Capture the cell that displays the provided text and extract its [x, y] central coordinate. 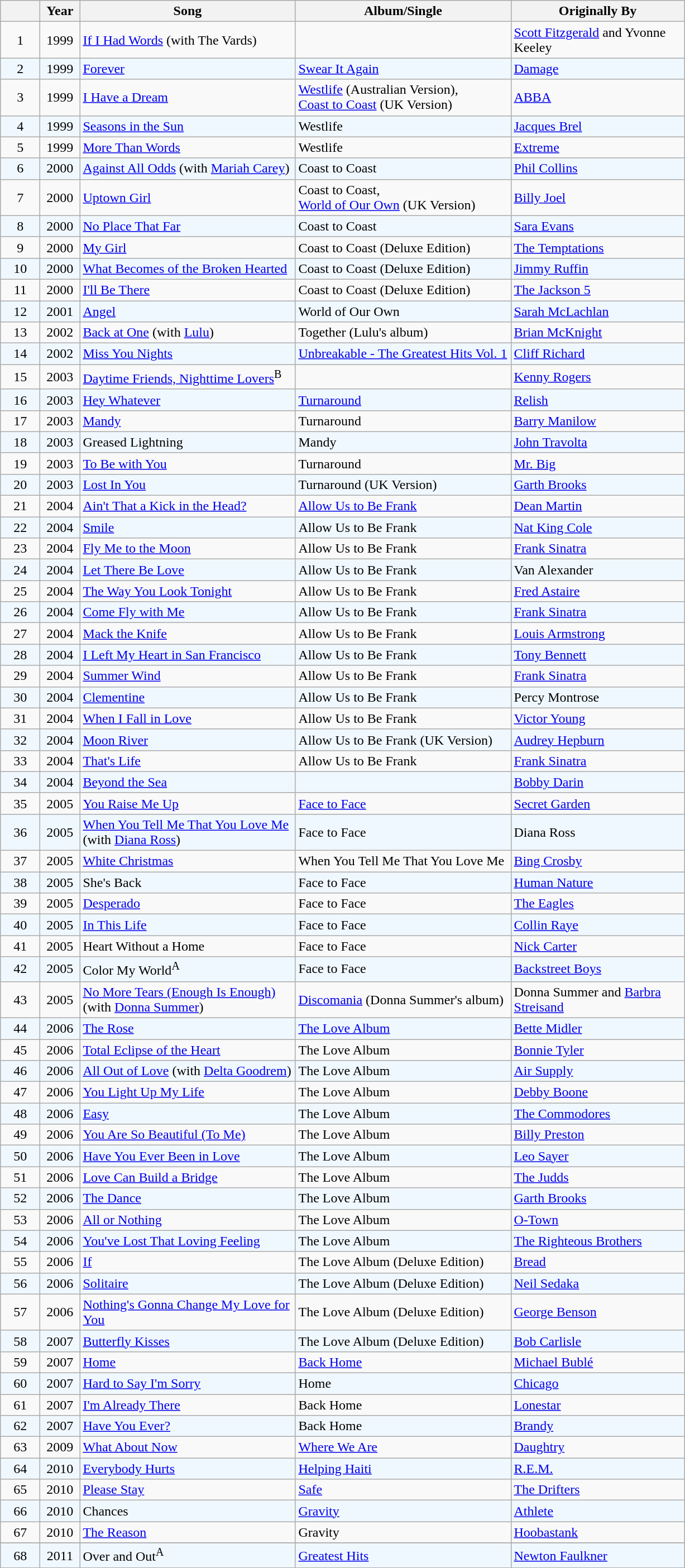
I Left My Heart in San Francisco [188, 655]
Nick Carter [597, 946]
Van Alexander [597, 570]
34 [20, 782]
Heart Without a Home [188, 946]
46 [20, 1071]
Against All Odds (with Mariah Carey) [188, 169]
35 [20, 803]
Nat King Cole [597, 528]
Hoobastank [597, 1532]
1 [20, 40]
R.E.M. [597, 1469]
Daytime Friends, Nighttime LoversB [188, 377]
Ain't That a Kick in the Head? [188, 506]
Percy Montrose [597, 697]
ABBA [597, 97]
Butterfly Kisses [188, 1341]
66 [20, 1511]
48 [20, 1114]
33 [20, 761]
George Benson [597, 1312]
You Light Up My Life [188, 1092]
Hey Whatever [188, 400]
14 [20, 354]
31 [20, 718]
Moon River [188, 740]
Please Stay [188, 1490]
Uptown Girl [188, 198]
Desperado [188, 904]
Fly Me to the Moon [188, 549]
You've Lost That Loving Feeling [188, 1241]
19 [20, 463]
6 [20, 169]
Greased Lightning [188, 442]
18 [20, 442]
In This Life [188, 925]
I Have a Dream [188, 97]
68 [20, 1555]
2011 [60, 1555]
Swear It Again [403, 69]
Summer Wind [188, 676]
That's Life [188, 761]
Neil Sedaka [597, 1283]
45 [20, 1050]
20 [20, 485]
Lonestar [597, 1405]
Donna Summer and Barbra Streisand [597, 999]
61 [20, 1405]
4 [20, 126]
Phil Collins [597, 169]
The Dance [188, 1198]
I'll Be There [188, 290]
No Place That Far [188, 226]
My Girl [188, 247]
Everybody Hurts [188, 1469]
Bobby Darin [597, 782]
O-Town [597, 1220]
36 [20, 832]
Nothing's Gonna Change My Love for You [188, 1312]
Westlife (Australian Version),Coast to Coast (UK Version) [403, 97]
More Than Words [188, 147]
52 [20, 1198]
42 [20, 969]
Back at One (with Lulu) [188, 333]
Jacques Brel [597, 126]
58 [20, 1341]
2009 [60, 1447]
The Temptations [597, 247]
50 [20, 1156]
Year [60, 11]
World of Our Own [403, 311]
26 [20, 612]
Daughtry [597, 1447]
The Drifters [597, 1490]
What Becomes of the Broken Hearted [188, 268]
44 [20, 1028]
Song [188, 11]
You Raise Me Up [188, 803]
65 [20, 1490]
To Be with You [188, 463]
Jimmy Ruffin [597, 268]
Bing Crosby [597, 861]
Allow Us to Be Frank (UK Version) [403, 740]
Let There Be Love [188, 570]
Tony Bennett [597, 655]
63 [20, 1447]
Kenny Rogers [597, 377]
67 [20, 1532]
5 [20, 147]
Angel [188, 311]
Have You Ever? [188, 1426]
22 [20, 528]
Bette Midler [597, 1028]
Scott Fitzgerald and Yvonne Keeley [597, 40]
Debby Boone [597, 1092]
56 [20, 1283]
Billy Preston [597, 1135]
Cliff Richard [597, 354]
If [188, 1262]
28 [20, 655]
Beyond the Sea [188, 782]
When You Tell Me That You Love Me [403, 861]
25 [20, 591]
Over and OutA [188, 1555]
Mack the Knife [188, 634]
Originally By [597, 11]
Bread [597, 1262]
47 [20, 1092]
Solitaire [188, 1283]
No More Tears (Enough Is Enough) (with Donna Summer) [188, 999]
32 [20, 740]
16 [20, 400]
Love Can Build a Bridge [188, 1177]
All or Nothing [188, 1220]
The Commodores [597, 1114]
54 [20, 1241]
27 [20, 634]
The Jackson 5 [597, 290]
Secret Garden [597, 803]
Turnaround (UK Version) [403, 485]
10 [20, 268]
Seasons in the Sun [188, 126]
White Christmas [188, 861]
Michael Bublé [597, 1362]
64 [20, 1469]
9 [20, 247]
41 [20, 946]
Easy [188, 1114]
Diana Ross [597, 832]
38 [20, 883]
51 [20, 1177]
Audrey Hepburn [597, 740]
Bonnie Tyler [597, 1050]
Louis Armstrong [597, 634]
53 [20, 1220]
Athlete [597, 1511]
12 [20, 311]
Discomania (Donna Summer's album) [403, 999]
The Rose [188, 1028]
Smile [188, 528]
Extreme [597, 147]
John Travolta [597, 442]
If I Had Words (with The Vards) [188, 40]
Where We Are [403, 1447]
Have You Ever Been in Love [188, 1156]
40 [20, 925]
The Eagles [597, 904]
24 [20, 570]
49 [20, 1135]
Billy Joel [597, 198]
59 [20, 1362]
Color My WorldA [188, 969]
What About Now [188, 1447]
Helping Haiti [403, 1469]
When You Tell Me That You Love Me (with Diana Ross) [188, 832]
The Righteous Brothers [597, 1241]
Safe [403, 1490]
15 [20, 377]
Come Fly with Me [188, 612]
Brian McKnight [597, 333]
Lost In You [188, 485]
39 [20, 904]
Sarah McLachlan [597, 311]
Air Supply [597, 1071]
Brandy [597, 1426]
Collin Raye [597, 925]
62 [20, 1426]
Album/Single [403, 11]
8 [20, 226]
7 [20, 198]
43 [20, 999]
23 [20, 549]
Fred Astaire [597, 591]
Greatest Hits [403, 1555]
Unbreakable - The Greatest Hits Vol. 1 [403, 354]
21 [20, 506]
Bob Carlisle [597, 1341]
Newton Faulkner [597, 1555]
Chicago [597, 1383]
The Reason [188, 1532]
The Way You Look Tonight [188, 591]
17 [20, 421]
55 [20, 1262]
3 [20, 97]
60 [20, 1383]
She's Back [188, 883]
Sara Evans [597, 226]
2 [20, 69]
Victor Young [597, 718]
30 [20, 697]
11 [20, 290]
13 [20, 333]
Together (Lulu's album) [403, 333]
Coast to Coast,World of Our Own (UK Version) [403, 198]
Miss You Nights [188, 354]
Mr. Big [597, 463]
37 [20, 861]
Human Nature [597, 883]
Clementine [188, 697]
You Are So Beautiful (To Me) [188, 1135]
Forever [188, 69]
Chances [188, 1511]
The Judds [597, 1177]
Total Eclipse of the Heart [188, 1050]
Backstreet Boys [597, 969]
Relish [597, 400]
Hard to Say I'm Sorry [188, 1383]
I'm Already There [188, 1405]
Leo Sayer [597, 1156]
All Out of Love (with Delta Goodrem) [188, 1071]
Dean Martin [597, 506]
Barry Manilow [597, 421]
When I Fall in Love [188, 718]
57 [20, 1312]
2001 [60, 311]
Damage [597, 69]
29 [20, 676]
